Extract the (x, y) coordinate from the center of the cell holding the provided text.  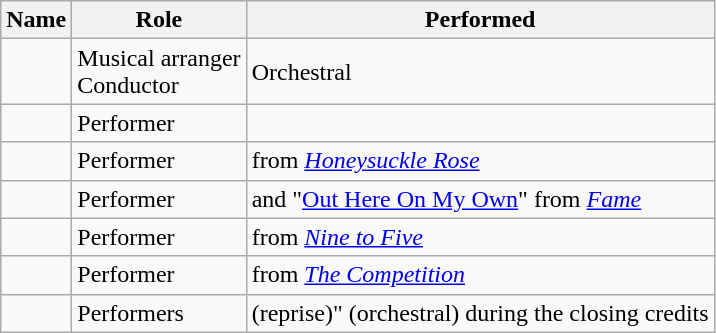
from The Competition (480, 275)
Name (36, 20)
Orchestral (480, 72)
(reprise)" (orchestral) during the closing credits (480, 313)
from Nine to Five (480, 237)
Performed (480, 20)
Performers (159, 313)
Role (159, 20)
Musical arrangerConductor (159, 72)
and "Out Here On My Own" from Fame (480, 199)
from Honeysuckle Rose (480, 161)
